Determine the (X, Y) coordinate at the center of the cell enclosing the given text.  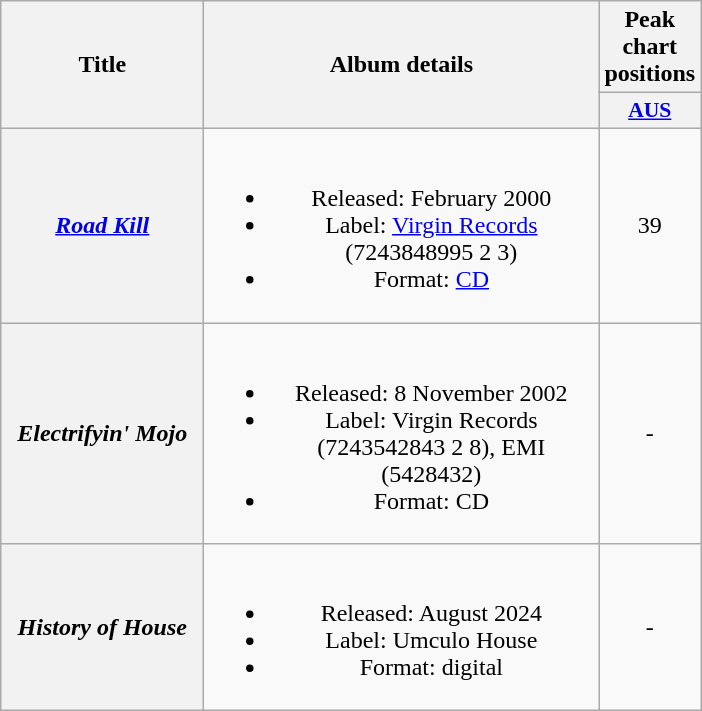
Released: 8 November 2002Label: Virgin Records (7243542843 2 8), EMI (5428432)Format: CD (402, 432)
Road Kill (102, 225)
AUS (650, 111)
Electrifyin' Mojo (102, 432)
History of House (102, 628)
Released: February 2000Label: Virgin Records (7243848995 2 3)Format: CD (402, 225)
Title (102, 65)
Album details (402, 65)
Peak chart positions (650, 47)
Released: August 2024Label: Umculo HouseFormat: digital (402, 628)
39 (650, 225)
